Pinpoint the cell where the given text exists, returning its (x, y) midpoint coordinate. 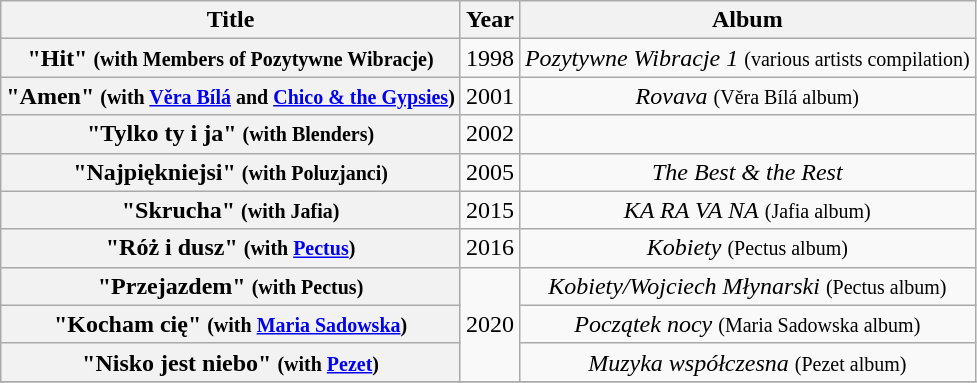
Album (747, 20)
Title (231, 20)
Kobiety (Pectus album) (747, 248)
"Tylko ty i ja" (with Blenders) (231, 134)
2005 (490, 172)
Kobiety/Wojciech Młynarski (Pectus album) (747, 286)
Year (490, 20)
Pozytywne Wibracje 1 (various artists compilation) (747, 58)
2015 (490, 210)
2020 (490, 324)
"Hit" (with Members of Pozytywne Wibracje) (231, 58)
The Best & the Rest (747, 172)
2001 (490, 96)
"Nisko jest niebo" (with Pezet) (231, 362)
2016 (490, 248)
"Róż i dusz" (with Pectus) (231, 248)
Muzyka współczesna (Pezet album) (747, 362)
"Amen" (with Věra Bílá and Chico & the Gypsies) (231, 96)
1998 (490, 58)
KA RA VA NA (Jafia album) (747, 210)
Początek nocy (Maria Sadowska album) (747, 324)
"Skrucha" (with Jafia) (231, 210)
"Kocham cię" (with Maria Sadowska) (231, 324)
"Przejazdem" (with Pectus) (231, 286)
"Najpiękniejsi" (with Poluzjanci) (231, 172)
2002 (490, 134)
Rovava (Věra Bílá album) (747, 96)
